Extract the (x, y) coordinate from the center of the cell holding the provided text.  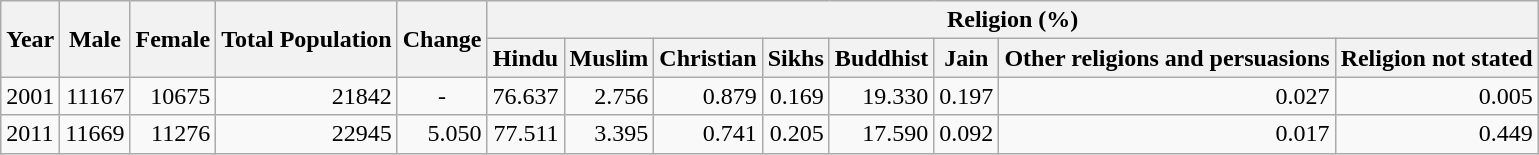
77.511 (526, 134)
0.027 (1167, 96)
Religion not stated (1436, 58)
Religion (%) (1012, 20)
Muslim (609, 58)
Jain (966, 58)
Year (30, 39)
0.169 (796, 96)
Sikhs (796, 58)
21842 (307, 96)
- (442, 96)
2011 (30, 134)
0.205 (796, 134)
Buddhist (881, 58)
Total Population (307, 39)
Female (173, 39)
Change (442, 39)
11167 (95, 96)
22945 (307, 134)
0.197 (966, 96)
0.092 (966, 134)
3.395 (609, 134)
10675 (173, 96)
Male (95, 39)
2001 (30, 96)
Other religions and persuasions (1167, 58)
2.756 (609, 96)
0.017 (1167, 134)
Christian (708, 58)
17.590 (881, 134)
0.005 (1436, 96)
5.050 (442, 134)
76.637 (526, 96)
19.330 (881, 96)
0.879 (708, 96)
0.449 (1436, 134)
Hindu (526, 58)
0.741 (708, 134)
11669 (95, 134)
11276 (173, 134)
